Pinpoint the cell where the given text exists, returning its [X, Y] midpoint coordinate. 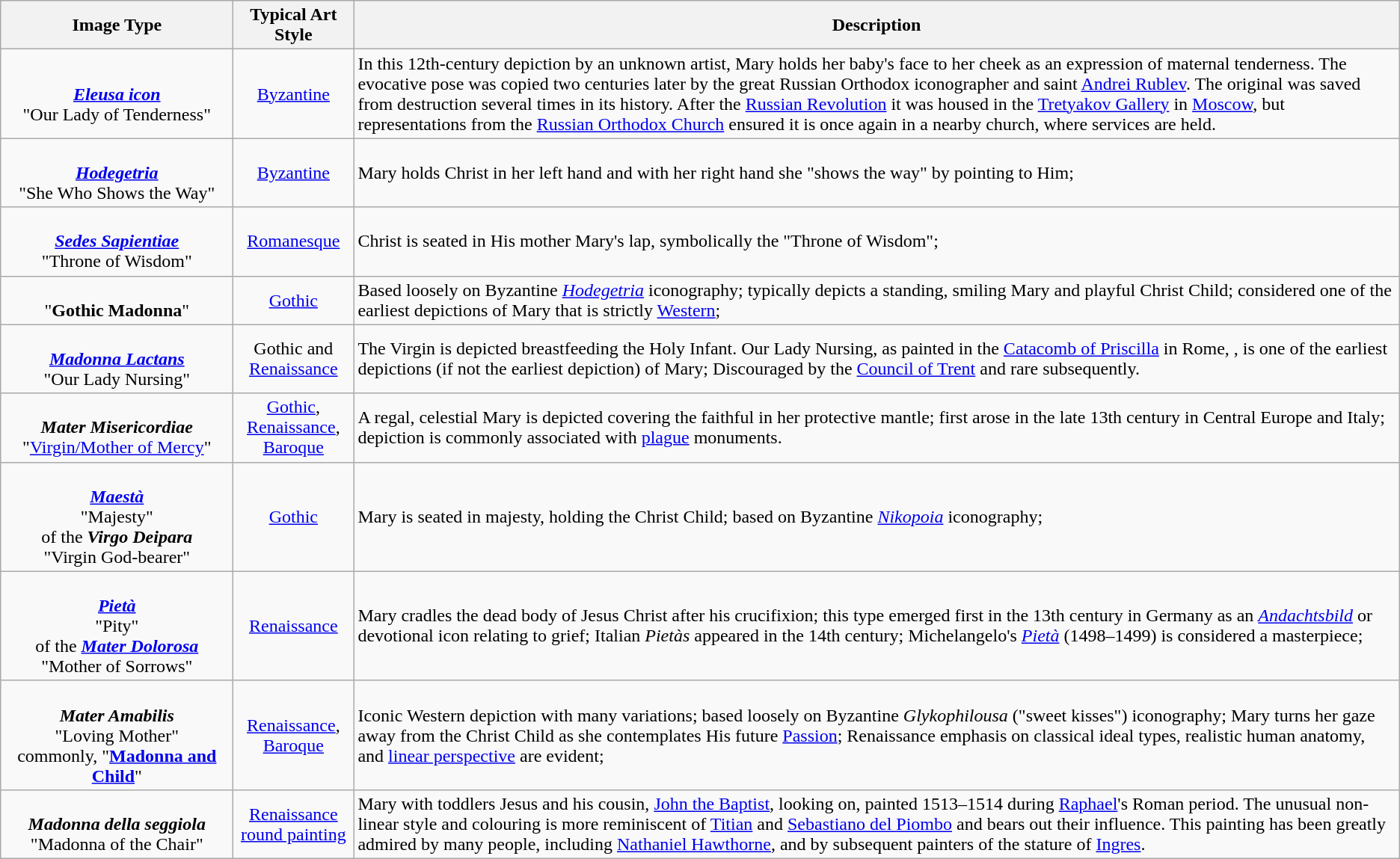
Pietà "Pity" of the Mater Dolorosa "Mother of Sorrows" [117, 626]
Madonna Lactans "Our Lady Nursing" [117, 359]
Mary holds Christ in her left hand and with her right hand she "shows the way" by pointing to Him; [876, 173]
Mater Amabilis "Loving Mother" commonly, "Madonna and Child" [117, 735]
Gothic, Renaissance, Baroque [293, 428]
Christ is seated in His mother Mary's lap, symbolically the "Throne of Wisdom"; [876, 241]
Renaissance round painting [293, 824]
Renaissance, Baroque [293, 735]
Eleusa icon "Our Lady of Tenderness" [117, 94]
Hodegetria "She Who Shows the Way" [117, 173]
Description [876, 25]
Renaissance [293, 626]
Maestà "Majesty" of the Virgo Deipara "Virgin God-bearer" [117, 517]
Mater Misericordiae "Virgin/Mother of Mercy" [117, 428]
Madonna della seggiola "Madonna of the Chair" [117, 824]
Gothic and Renaissance [293, 359]
Sedes Sapientiae "Throne of Wisdom" [117, 241]
Romanesque [293, 241]
Image Type [117, 25]
Mary is seated in majesty, holding the Christ Child; based on Byzantine Nikopoia iconography; [876, 517]
Typical Art Style [293, 25]
"Gothic Madonna" [117, 301]
